Find where the given text appears and provide that cell's center as (x, y) coordinate. 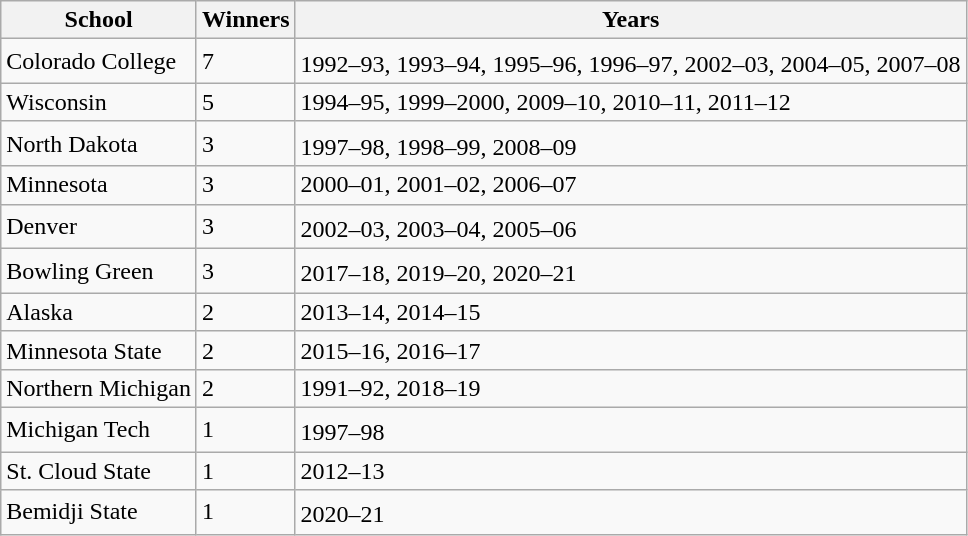
1997–98 (630, 430)
2002–03, 2003–04, 2005–06 (630, 226)
2015–16, 2016–17 (630, 350)
Colorado College (99, 62)
Bemidji State (99, 512)
St. Cloud State (99, 471)
7 (246, 62)
2012–13 (630, 471)
Wisconsin (99, 102)
Winners (246, 20)
2020–21 (630, 512)
Northern Michigan (99, 388)
2017–18, 2019–20, 2020–21 (630, 272)
Years (630, 20)
School (99, 20)
1994–95, 1999–2000, 2009–10, 2010–11, 2011–12 (630, 102)
Michigan Tech (99, 430)
1992–93, 1993–94, 1995–96, 1996–97, 2002–03, 2004–05, 2007–08 (630, 62)
2000–01, 2001–02, 2006–07 (630, 185)
2013–14, 2014–15 (630, 312)
1991–92, 2018–19 (630, 388)
Minnesota (99, 185)
Denver (99, 226)
Alaska (99, 312)
Minnesota State (99, 350)
1997–98, 1998–99, 2008–09 (630, 144)
5 (246, 102)
North Dakota (99, 144)
Bowling Green (99, 272)
